Return the (x, y) coordinate for the center point of the cell that contains the specified text.  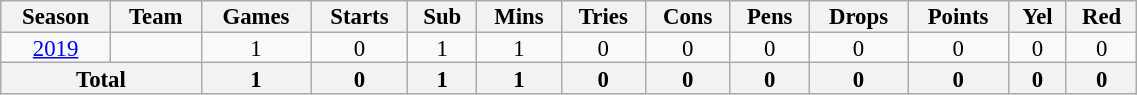
Drops (858, 16)
Team (156, 16)
Tries (603, 16)
Sub (442, 16)
Total (101, 78)
Pens (770, 16)
Season (56, 16)
Points (958, 16)
Red (1101, 16)
Games (256, 16)
Starts (360, 16)
Mins (520, 16)
Yel (1037, 16)
2019 (56, 48)
Cons (688, 16)
